Return [X, Y] of the center of cell containing provided text 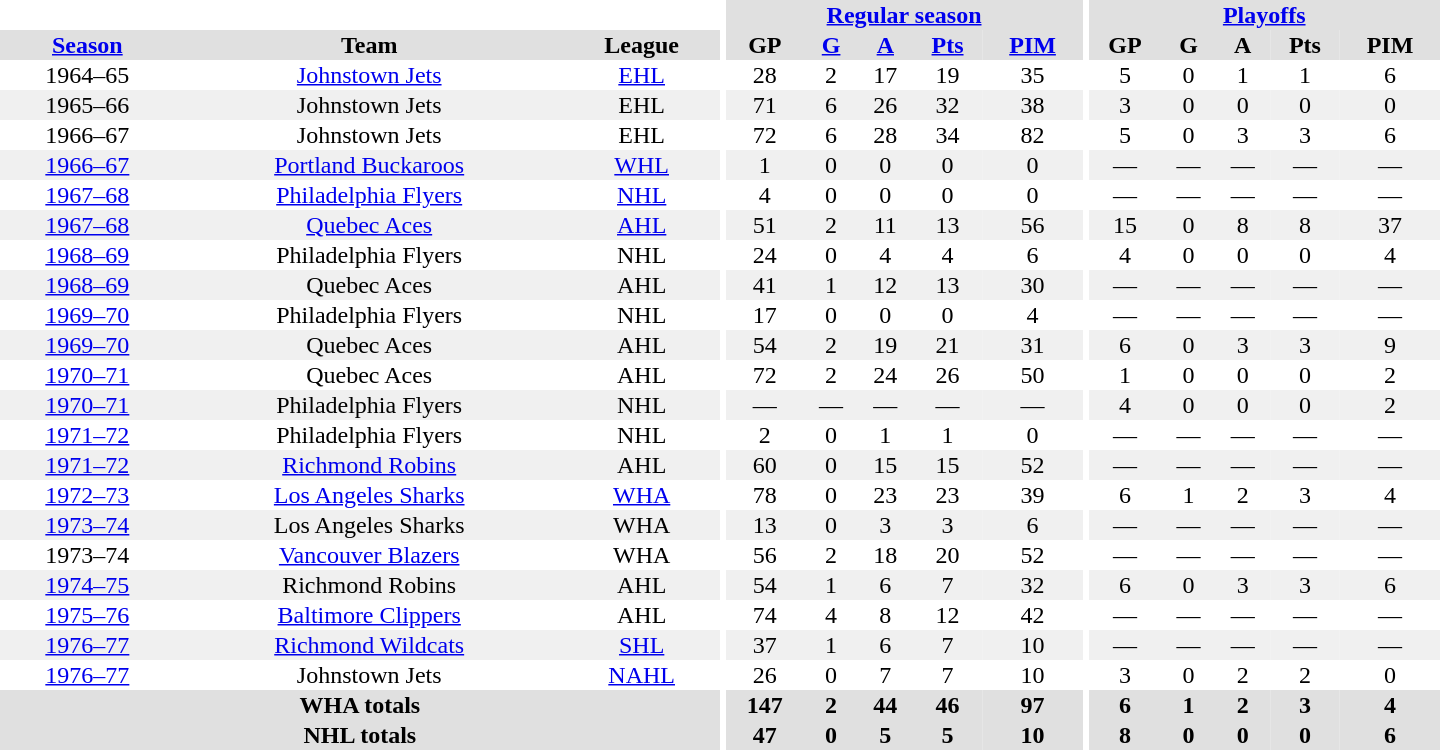
1972–73 [88, 495]
147 [765, 705]
Vancouver Blazers [370, 555]
Regular season [904, 15]
74 [765, 615]
82 [1033, 135]
SHL [642, 645]
46 [947, 705]
71 [765, 105]
50 [1033, 375]
1975–76 [88, 615]
NAHL [642, 675]
Playoffs [1264, 15]
39 [1033, 495]
9 [1390, 345]
42 [1033, 615]
Season [88, 45]
34 [947, 135]
31 [1033, 345]
1964–65 [88, 75]
Baltimore Clippers [370, 615]
11 [885, 225]
47 [765, 735]
Richmond Wildcats [370, 645]
Team [370, 45]
21 [947, 345]
41 [765, 285]
League [642, 45]
1965–66 [88, 105]
30 [1033, 285]
51 [765, 225]
38 [1033, 105]
WHA totals [360, 705]
44 [885, 705]
60 [765, 465]
18 [885, 555]
Portland Buckaroos [370, 165]
35 [1033, 75]
WHL [642, 165]
78 [765, 495]
20 [947, 555]
1974–75 [88, 585]
NHL totals [360, 735]
97 [1033, 705]
